Search for the cell housing the specified text and yield its (x, y) center coordinate. 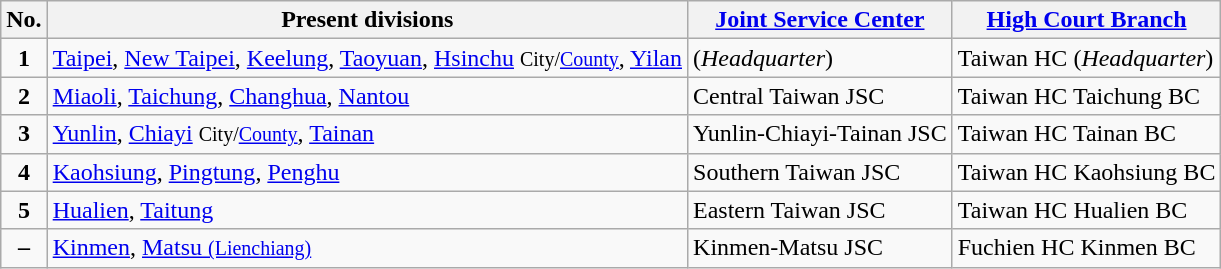
Joint Service Center (820, 20)
Taiwan HC Hualien BC (1086, 210)
5 (24, 210)
Kinmen, Matsu (Lienchiang) (367, 248)
Southern Taiwan JSC (820, 172)
High Court Branch (1086, 20)
Taiwan HC Kaohsiung BC (1086, 172)
Hualien, Taitung (367, 210)
Fuchien HC Kinmen BC (1086, 248)
Taipei, New Taipei, Keelung, Taoyuan, Hsinchu City/County, Yilan (367, 58)
– (24, 248)
Yunlin, Chiayi City/County, Tainan (367, 134)
Taiwan HC Tainan BC (1086, 134)
Eastern Taiwan JSC (820, 210)
Present divisions (367, 20)
3 (24, 134)
2 (24, 96)
4 (24, 172)
Kaohsiung, Pingtung, Penghu (367, 172)
Miaoli, Taichung, Changhua, Nantou (367, 96)
Taiwan HC (Headquarter) (1086, 58)
(Headquarter) (820, 58)
1 (24, 58)
Central Taiwan JSC (820, 96)
Taiwan HC Taichung BC (1086, 96)
Kinmen-Matsu JSC (820, 248)
No. (24, 20)
Yunlin-Chiayi-Tainan JSC (820, 134)
